Provide the [X, Y] coordinate of the cell's center where the given text is located.  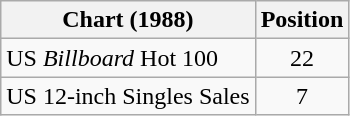
Position [302, 20]
US Billboard Hot 100 [128, 58]
7 [302, 96]
22 [302, 58]
US 12-inch Singles Sales [128, 96]
Chart (1988) [128, 20]
